Scan for the cell matching the given text and deliver its (X, Y) coordinate at center. 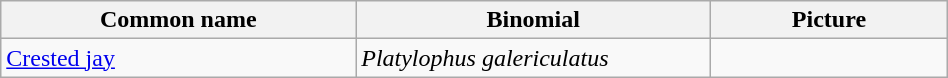
Picture (830, 20)
Crested jay (178, 58)
Platylophus galericulatus (534, 58)
Binomial (534, 20)
Common name (178, 20)
